Scan for the cell matching the given text and deliver its [X, Y] coordinate at center. 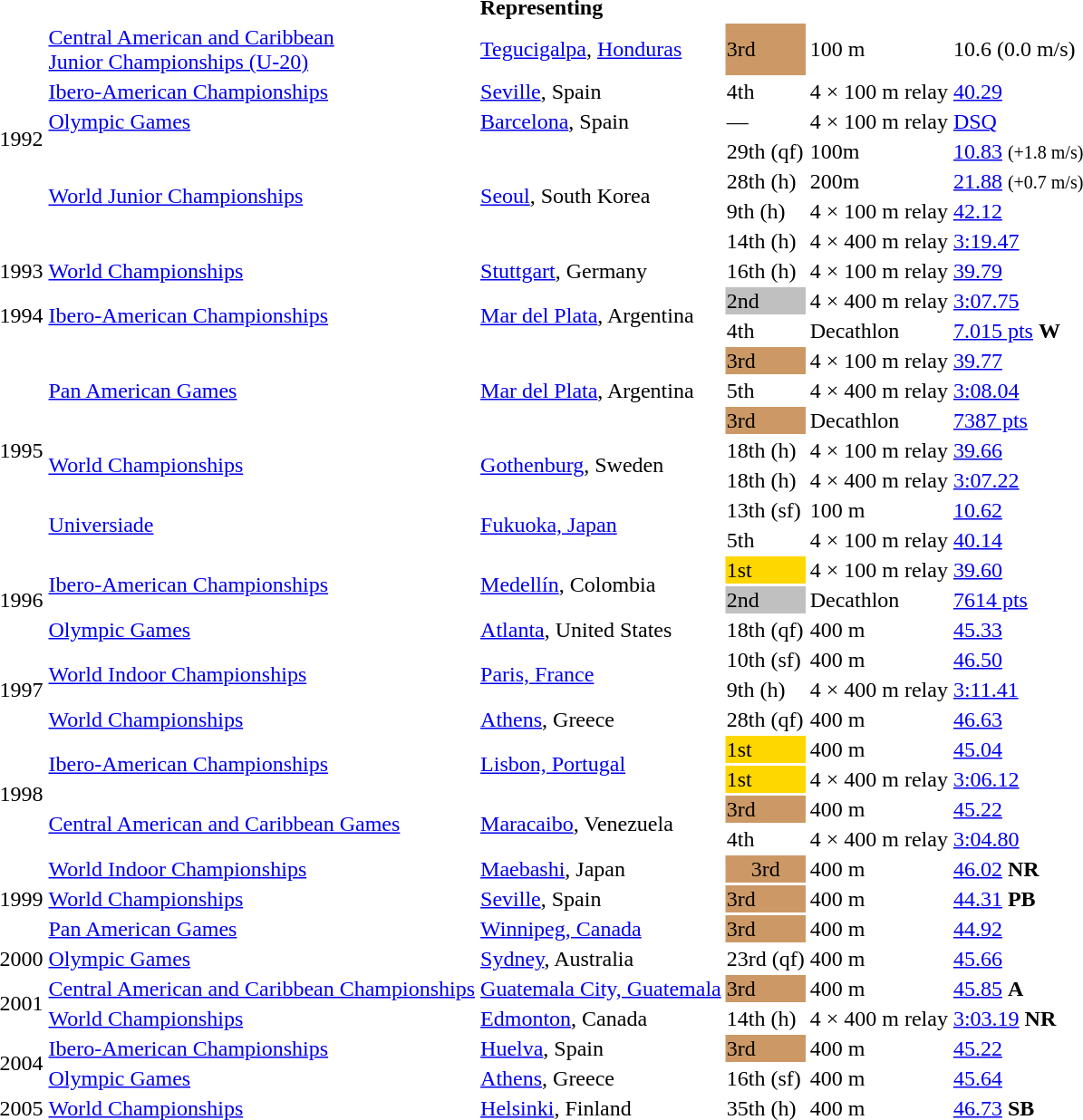
— [765, 121]
10th (sf) [765, 660]
Maracaibo, Venezuela [602, 825]
Maebashi, Japan [602, 869]
Paris, France [602, 674]
World Junior Championships [262, 196]
100m [879, 151]
Fukuoka, Japan [602, 526]
Universiade [262, 526]
Medellín, Colombia [602, 585]
Edmonton, Canada [602, 1019]
16th (h) [765, 271]
200m [879, 181]
Seoul, South Korea [602, 196]
Central American and Caribbean Championships [262, 989]
Barcelona, Spain [602, 121]
29th (qf) [765, 151]
Central American and Caribbean Games [262, 825]
18th (qf) [765, 630]
Winnipeg, Canada [602, 929]
Gothenburg, Sweden [602, 466]
16th (sf) [765, 1078]
Atlanta, United States [602, 630]
Central American and CaribbeanJunior Championships (U-20) [262, 49]
Tegucigalpa, Honduras [602, 49]
28th (qf) [765, 719]
Lisbon, Portugal [602, 765]
Huelva, Spain [602, 1048]
Stuttgart, Germany [602, 271]
23rd (qf) [765, 959]
Sydney, Australia [602, 959]
13th (sf) [765, 510]
Guatemala City, Guatemala [602, 989]
28th (h) [765, 181]
